Search for the cell housing the specified text and yield its [X, Y] center coordinate. 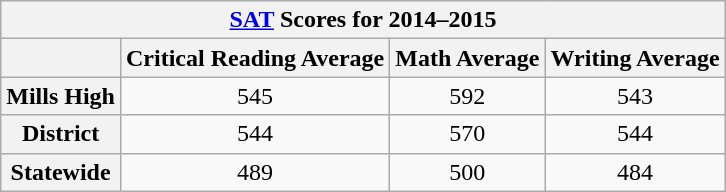
Critical Reading Average [254, 58]
570 [468, 134]
District [61, 134]
484 [635, 172]
Statewide [61, 172]
592 [468, 96]
489 [254, 172]
SAT Scores for 2014–2015 [363, 20]
Writing Average [635, 58]
Mills High [61, 96]
Math Average [468, 58]
500 [468, 172]
545 [254, 96]
543 [635, 96]
